Return (x, y) of the center of cell containing provided text 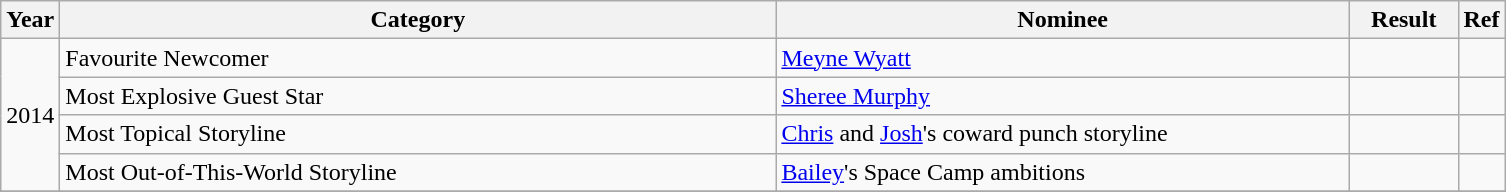
Most Out-of-This-World Storyline (418, 172)
Category (418, 20)
Nominee (1063, 20)
Most Explosive Guest Star (418, 96)
Year (30, 20)
Bailey's Space Camp ambitions (1063, 172)
Chris and Josh's coward punch storyline (1063, 134)
Ref (1482, 20)
Most Topical Storyline (418, 134)
Result (1404, 20)
Meyne Wyatt (1063, 58)
Sheree Murphy (1063, 96)
Favourite Newcomer (418, 58)
2014 (30, 115)
